Output the (x, y) coordinate of the center of the cell containing the given text.  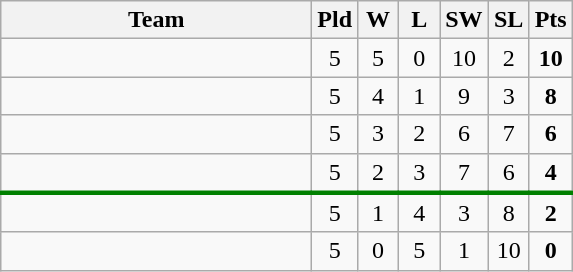
Pld (335, 20)
W (378, 20)
Pts (550, 20)
SW (464, 20)
L (420, 20)
Team (156, 20)
9 (464, 96)
SL (508, 20)
